Identify which cell holds the provided text, then report its [x, y] central coordinate. 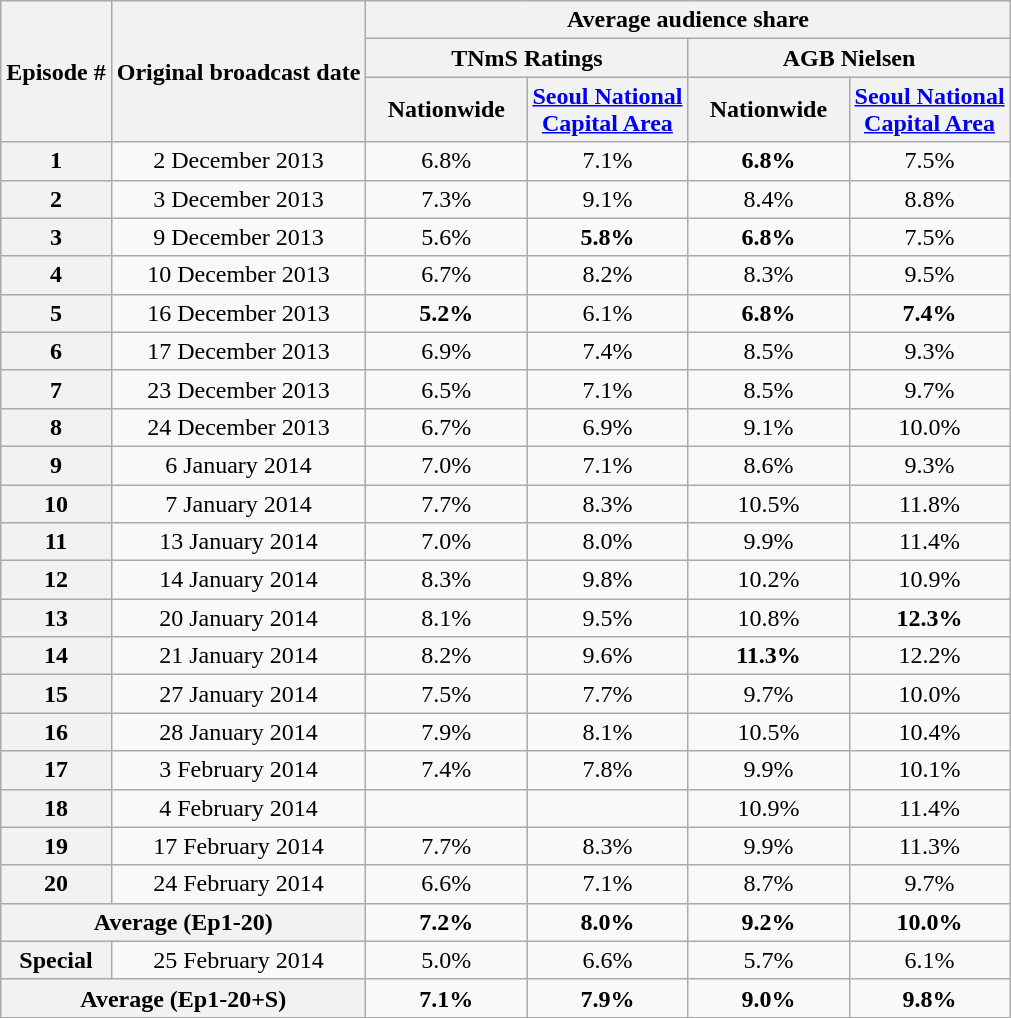
7.8% [608, 770]
9.0% [768, 998]
24 December 2013 [238, 427]
17 February 2014 [238, 846]
15 [56, 694]
4 [56, 275]
Original broadcast date [238, 72]
28 January 2014 [238, 732]
7.2% [446, 922]
2 [56, 199]
6.5% [446, 389]
27 January 2014 [238, 694]
1 [56, 161]
21 January 2014 [238, 656]
8.6% [768, 465]
16 December 2013 [238, 313]
8.7% [768, 884]
17 December 2013 [238, 351]
8.4% [768, 199]
3 December 2013 [238, 199]
12.2% [930, 656]
10.4% [930, 732]
20 [56, 884]
14 [56, 656]
11.8% [930, 503]
9 [56, 465]
18 [56, 808]
8.8% [930, 199]
10 December 2013 [238, 275]
TNmS Ratings [527, 58]
2 December 2013 [238, 161]
3 [56, 237]
Average (Ep1-20+S) [184, 998]
5.6% [446, 237]
9 December 2013 [238, 237]
6 [56, 351]
7 January 2014 [238, 503]
6 January 2014 [238, 465]
Average audience share [688, 20]
25 February 2014 [238, 960]
5.7% [768, 960]
5 [56, 313]
16 [56, 732]
Episode # [56, 72]
10 [56, 503]
8 [56, 427]
4 February 2014 [238, 808]
19 [56, 846]
12.3% [930, 618]
24 February 2014 [238, 884]
9.6% [608, 656]
3 February 2014 [238, 770]
13 January 2014 [238, 542]
Average (Ep1-20) [184, 922]
13 [56, 618]
Special [56, 960]
17 [56, 770]
7.3% [446, 199]
12 [56, 580]
5.2% [446, 313]
10.1% [930, 770]
7 [56, 389]
5.8% [608, 237]
AGB Nielsen [849, 58]
10.2% [768, 580]
9.2% [768, 922]
11 [56, 542]
5.0% [446, 960]
10.8% [768, 618]
20 January 2014 [238, 618]
14 January 2014 [238, 580]
23 December 2013 [238, 389]
